Search for the cell housing the specified text and yield its [x, y] center coordinate. 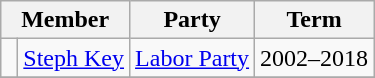
2002–2018 [314, 58]
Party [192, 20]
Term [314, 20]
Labor Party [192, 58]
Member [66, 20]
Steph Key [74, 58]
